Find where the given text appears and provide that cell's center as (X, Y) coordinate. 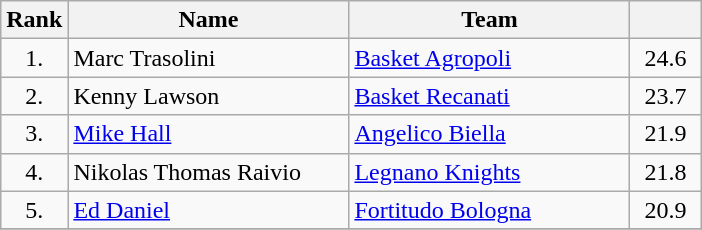
Rank (34, 20)
20.9 (666, 210)
23.7 (666, 96)
Fortitudo Bologna (490, 210)
Angelico Biella (490, 134)
Basket Agropoli (490, 58)
Kenny Lawson (208, 96)
2. (34, 96)
Basket Recanati (490, 96)
Name (208, 20)
4. (34, 172)
Ed Daniel (208, 210)
Team (490, 20)
1. (34, 58)
24.6 (666, 58)
3. (34, 134)
Mike Hall (208, 134)
5. (34, 210)
Marc Trasolini (208, 58)
21.9 (666, 134)
Nikolas Thomas Raivio (208, 172)
Legnano Knights (490, 172)
21.8 (666, 172)
